Locate the cell with the specified text and output its (x, y) center coordinate. 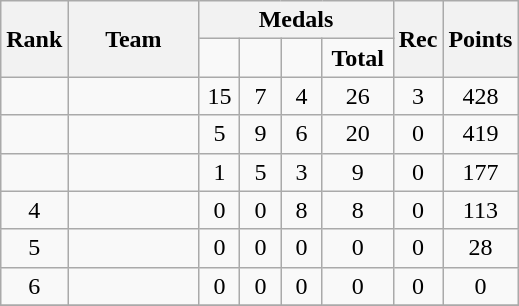
7 (260, 96)
Rank (34, 39)
428 (480, 96)
Team (134, 39)
1 (220, 172)
28 (480, 248)
113 (480, 210)
177 (480, 172)
Medals (296, 20)
15 (220, 96)
Points (480, 39)
Total (358, 58)
Rec (418, 39)
20 (358, 134)
419 (480, 134)
26 (358, 96)
